Provide the (X, Y) coordinate of the cell's center where the given text is located.  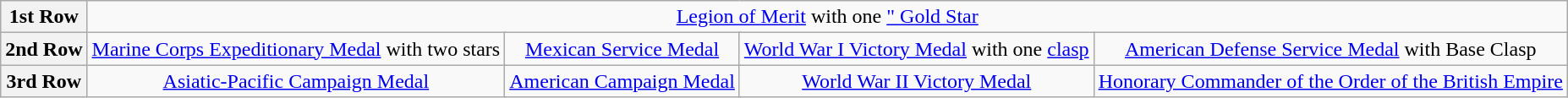
Marine Corps Expeditionary Medal with two stars (296, 49)
World War II Victory Medal (917, 81)
1st Row (44, 17)
Asiatic-Pacific Campaign Medal (296, 81)
American Defense Service Medal with Base Clasp (1330, 49)
American Campaign Medal (622, 81)
Legion of Merit with one " Gold Star (827, 17)
World War I Victory Medal with one clasp (917, 49)
2nd Row (44, 49)
Mexican Service Medal (622, 49)
Honorary Commander of the Order of the British Empire (1330, 81)
3rd Row (44, 81)
